Extract the (x, y) coordinate from the center of the cell holding the provided text.  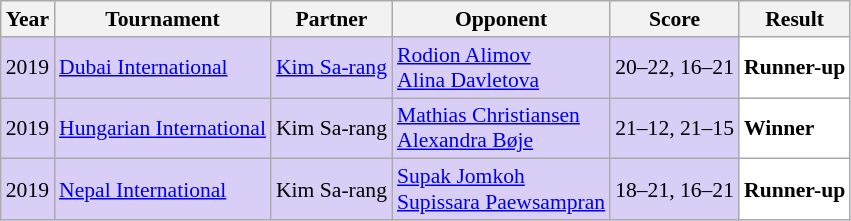
Rodion Alimov Alina Davletova (501, 68)
Result (794, 19)
21–12, 21–15 (674, 128)
18–21, 16–21 (674, 190)
Tournament (162, 19)
Score (674, 19)
Winner (794, 128)
20–22, 16–21 (674, 68)
Mathias Christiansen Alexandra Bøje (501, 128)
Nepal International (162, 190)
Supak Jomkoh Supissara Paewsampran (501, 190)
Dubai International (162, 68)
Year (28, 19)
Partner (332, 19)
Hungarian International (162, 128)
Opponent (501, 19)
